Provide the [X, Y] coordinate of the cell's center where the given text is located.  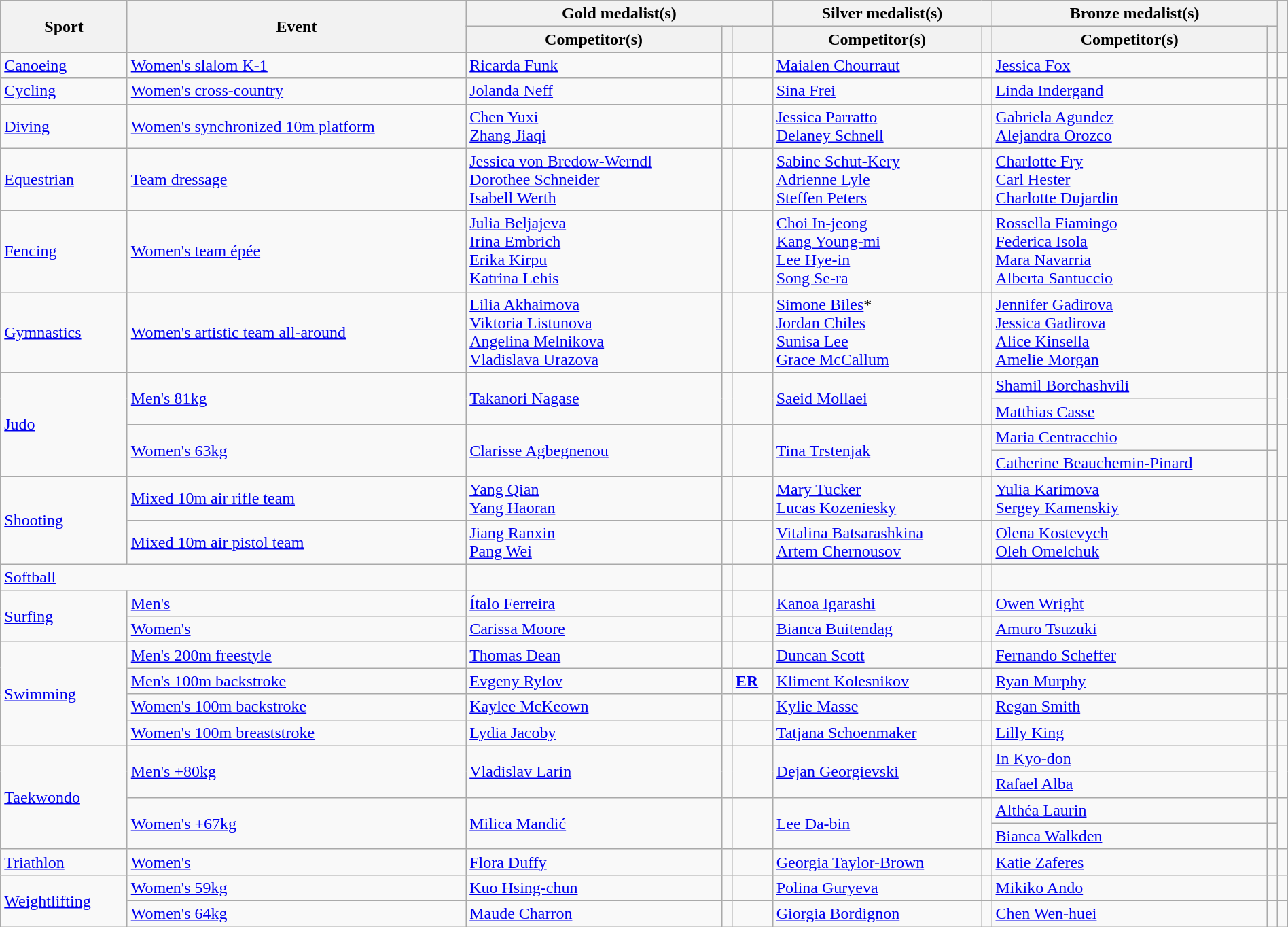
Women's synchronized 10m platform [296, 126]
Judo [64, 424]
Dejan Georgievski [877, 771]
Women's cross-country [296, 91]
Giorgia Bordignon [877, 913]
Fernando Scheffer [1129, 655]
Women's 100m breaststroke [296, 733]
Surfing [64, 616]
Tina Trstenjak [877, 450]
Bianca Walkden [1129, 836]
Althéa Laurin [1129, 810]
Jennifer Gadirova Jessica Gadirova Alice Kinsella Amelie Morgan [1129, 332]
Kaylee McKeown [594, 707]
Ricarda Funk [594, 65]
Georgia Taylor-Brown [877, 862]
Swimming [64, 694]
Mary TuckerLucas Kozeniesky [877, 497]
Kylie Masse [877, 707]
Ryan Murphy [1129, 681]
Rafael Alba [1129, 784]
Flora Duffy [594, 862]
Event [296, 27]
Men's +80kg [296, 771]
Jessica ParrattoDelaney Schnell [877, 126]
Jessica Fox [1129, 65]
Clarisse Agbegnenou [594, 450]
Lilia Akhaimova Viktoria Listunova Angelina Melnikova Vladislava Urazova [594, 332]
Bianca Buitendag [877, 629]
Taekwondo [64, 797]
Women's team épée [296, 251]
Women's 63kg [296, 450]
Jessica von Bredow-Werndl Dorothee Schneider Isabell Werth [594, 179]
Women's 64kg [296, 913]
Mixed 10m air pistol team [296, 542]
Amuro Tsuzuki [1129, 629]
Catherine Beauchemin-Pinard [1129, 463]
Weightlifting [64, 900]
Women's 100m backstroke [296, 707]
Kanoa Igarashi [877, 604]
Women's 59kg [296, 888]
Kuo Hsing-chun [594, 888]
Women's artistic team all-around [296, 332]
Gymnastics [64, 332]
Matthias Casse [1129, 411]
ER [752, 681]
Duncan Scott [877, 655]
Fencing [64, 251]
Maria Centracchio [1129, 437]
Chen Wen-huei [1129, 913]
Men's 81kg [296, 398]
Bronze medalist(s) [1134, 14]
Owen Wright [1129, 604]
Chen YuxiZhang Jiaqi [594, 126]
Maialen Chourraut [877, 65]
Jiang RanxinPang Wei [594, 542]
Yang QianYang Haoran [594, 497]
Katie Zaferes [1129, 862]
Gold medalist(s) [620, 14]
Charlotte Fry Carl Hester Charlotte Dujardin [1129, 179]
Gabriela AgundezAlejandra Orozco [1129, 126]
Softball [234, 578]
Men's 100m backstroke [296, 681]
Equestrian [64, 179]
Choi In-jeongKang Young-miLee Hye-inSong Se-ra [877, 251]
Men's [296, 604]
Canoeing [64, 65]
Rossella Fiamingo Federica Isola Mara Navarria Alberta Santuccio [1129, 251]
Tatjana Schoenmaker [877, 733]
Sport [64, 27]
Regan Smith [1129, 707]
Simone Biles* Jordan Chiles Sunisa Lee Grace McCallum [877, 332]
Men's 200m freestyle [296, 655]
In Kyo-don [1129, 758]
Women's +67kg [296, 823]
Maude Charron [594, 913]
Diving [64, 126]
Linda Indergand [1129, 91]
Olena KostevychOleh Omelchuk [1129, 542]
Vladislav Larin [594, 771]
Triathlon [64, 862]
Evgeny Rylov [594, 681]
Vitalina BatsarashkinaArtem Chernousov [877, 542]
Lydia Jacoby [594, 733]
Sabine Schut-Kery Adrienne Lyle Steffen Peters [877, 179]
Saeid Mollaei [877, 398]
Thomas Dean [594, 655]
Shamil Borchashvili [1129, 385]
Milica Mandić [594, 823]
Polina Guryeva [877, 888]
Sina Frei [877, 91]
Mikiko Ando [1129, 888]
Julia BeljajevaIrina EmbrichErika KirpuKatrina Lehis [594, 251]
Mixed 10m air rifle team [296, 497]
Women's slalom K-1 [296, 65]
Kliment Kolesnikov [877, 681]
Yulia KarimovaSergey Kamenskiy [1129, 497]
Lilly King [1129, 733]
Cycling [64, 91]
Takanori Nagase [594, 398]
Ítalo Ferreira [594, 604]
Jolanda Neff [594, 91]
Lee Da-bin [877, 823]
Shooting [64, 520]
Carissa Moore [594, 629]
Team dressage [296, 179]
Silver medalist(s) [882, 14]
